Pinpoint the cell where the given text exists, returning its [x, y] midpoint coordinate. 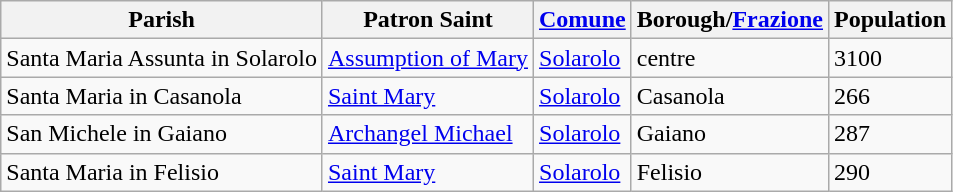
Gaiano [730, 134]
Patron Saint [428, 20]
Population [890, 20]
266 [890, 96]
Casanola [730, 96]
Archangel Michael [428, 134]
centre [730, 58]
Assumption of Mary [428, 58]
287 [890, 134]
Santa Maria in Casanola [162, 96]
Santa Maria in Felisio [162, 172]
Borough/Frazione [730, 20]
Felisio [730, 172]
Comune [583, 20]
Parish [162, 20]
290 [890, 172]
Santa Maria Assunta in Solarolo [162, 58]
3100 [890, 58]
San Michele in Gaiano [162, 134]
